Output the (X, Y) coordinate of the center of the cell containing the given text.  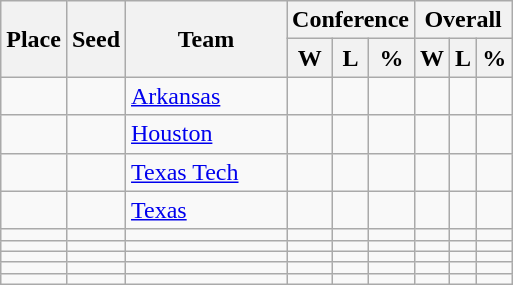
Seed (96, 39)
Team (206, 39)
Conference (351, 20)
Houston (206, 134)
Texas (206, 210)
Texas Tech (206, 172)
Overall (462, 20)
Arkansas (206, 96)
Place (34, 39)
